Provide the (x, y) coordinate of the cell's center where the given text is located.  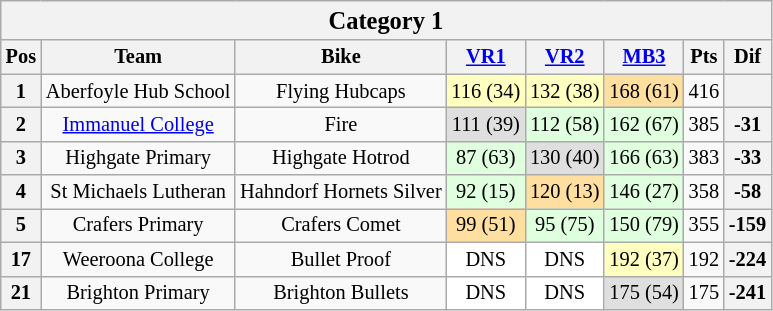
132 (38) (564, 91)
175 (704, 293)
2 (21, 124)
120 (13) (564, 192)
175 (54) (644, 293)
5 (21, 225)
383 (704, 158)
-224 (748, 259)
4 (21, 192)
Crafers Comet (340, 225)
166 (63) (644, 158)
Highgate Hotrod (340, 158)
-33 (748, 158)
111 (39) (486, 124)
Aberfoyle Hub School (138, 91)
95 (75) (564, 225)
385 (704, 124)
Flying Hubcaps (340, 91)
Dif (748, 57)
-31 (748, 124)
VR2 (564, 57)
192 (704, 259)
358 (704, 192)
Fire (340, 124)
-241 (748, 293)
Brighton Primary (138, 293)
192 (37) (644, 259)
21 (21, 293)
Brighton Bullets (340, 293)
Highgate Primary (138, 158)
355 (704, 225)
VR1 (486, 57)
Pts (704, 57)
17 (21, 259)
168 (61) (644, 91)
-58 (748, 192)
Bike (340, 57)
3 (21, 158)
Team (138, 57)
St Michaels Lutheran (138, 192)
Crafers Primary (138, 225)
130 (40) (564, 158)
Weeroona College (138, 259)
416 (704, 91)
Hahndorf Hornets Silver (340, 192)
Bullet Proof (340, 259)
Pos (21, 57)
162 (67) (644, 124)
Category 1 (386, 20)
150 (79) (644, 225)
Immanuel College (138, 124)
112 (58) (564, 124)
MB3 (644, 57)
92 (15) (486, 192)
1 (21, 91)
146 (27) (644, 192)
-159 (748, 225)
116 (34) (486, 91)
99 (51) (486, 225)
87 (63) (486, 158)
